Output the [X, Y] coordinate of the center of the cell containing the given text.  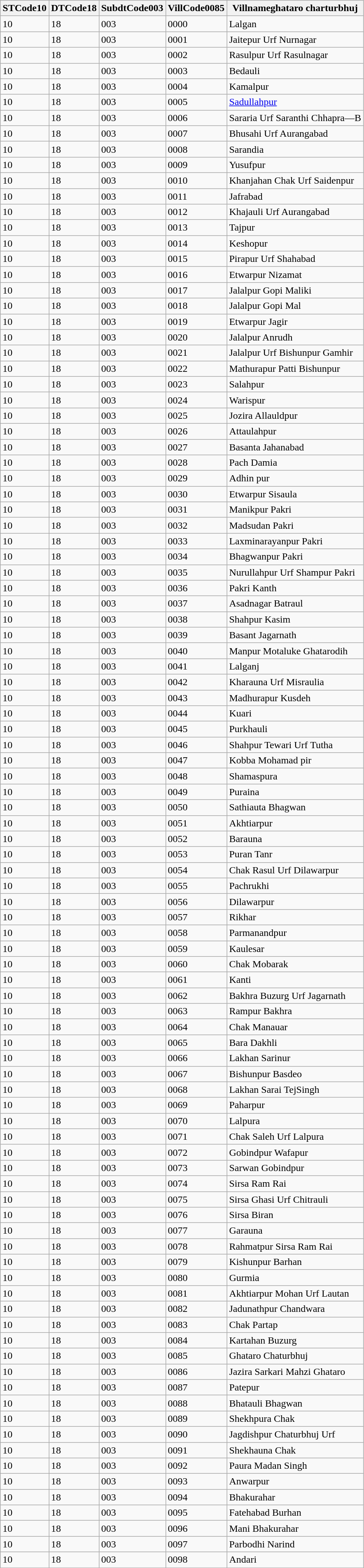
DTCode18 [74, 8]
Khajauli Urf Aurangabad [295, 212]
Shekhpura Chak [295, 1419]
Jalalpur Urf Bishunpur Gamhir [295, 353]
Mathurapur Patti Bishunpur [295, 369]
0085 [196, 1356]
Lakhan Sarinur [295, 1058]
0015 [196, 259]
0075 [196, 1199]
0031 [196, 510]
Barauna [295, 839]
Pakri Kanth [295, 588]
Akhtiarpur [295, 823]
0070 [196, 1121]
Fatehabad Burhan [295, 1513]
Lalpura [295, 1121]
Sararia Urf Saranthi Chhapra—B [295, 118]
0064 [196, 1027]
0033 [196, 541]
0072 [196, 1152]
Jaitepur Urf Nurnagar [295, 40]
Kishunpur Barhan [295, 1262]
0044 [196, 714]
0055 [196, 886]
0029 [196, 478]
0058 [196, 933]
Lalganj [295, 666]
Mani Bhakurahar [295, 1528]
0013 [196, 228]
Jagdishpur Chaturbhuj Urf [295, 1434]
Shahpur Kasim [295, 619]
0057 [196, 917]
0067 [196, 1074]
Lakhan Sarai TejSingh [295, 1090]
0030 [196, 494]
0087 [196, 1387]
Shamaspura [295, 776]
Paura Madan Singh [295, 1466]
Kuari [295, 714]
0088 [196, 1403]
Patepur [295, 1387]
0071 [196, 1136]
0024 [196, 400]
Etwarpur Jagir [295, 322]
0074 [196, 1183]
0039 [196, 635]
Basanta Jahanabad [295, 447]
0040 [196, 651]
0089 [196, 1419]
0016 [196, 275]
Rikhar [295, 917]
Shahpur Tewari Urf Tutha [295, 745]
0002 [196, 55]
0025 [196, 415]
Salahpur [295, 384]
0051 [196, 823]
Paharpur [295, 1105]
Chak Mobarak [295, 964]
0001 [196, 40]
0048 [196, 776]
Bishunpur Basdeo [295, 1074]
Jafrabad [295, 196]
Yusufpur [295, 165]
Parmanandpur [295, 933]
SubdtCode003 [132, 8]
Kharauna Urf Misraulia [295, 682]
Sathiauta Bhagwan [295, 807]
Pachrukhi [295, 886]
STCode10 [25, 8]
0093 [196, 1482]
Akhtiarpur Mohan Urf Lautan [295, 1293]
VillCode0085 [196, 8]
Adhin pur [295, 478]
Keshopur [295, 243]
Jalalpur Gopi Maliki [295, 290]
Pirapur Urf Shahabad [295, 259]
0062 [196, 996]
0007 [196, 133]
0073 [196, 1168]
Villnameghataro charturbhuj [295, 8]
Rampur Bakhra [295, 1011]
0069 [196, 1105]
Etwarpur Nizamat [295, 275]
0084 [196, 1340]
0091 [196, 1450]
0037 [196, 604]
0083 [196, 1325]
0005 [196, 102]
Anwarpur [295, 1482]
Jazira Sarkari Mahzi Ghataro [295, 1372]
0034 [196, 557]
0014 [196, 243]
Sirsa Biran [295, 1215]
0022 [196, 369]
Basant Jagarnath [295, 635]
Chak Saleh Urf Lalpura [295, 1136]
Laxminarayanpur Pakri [295, 541]
0079 [196, 1262]
Kaulesar [295, 948]
Manpur Motaluke Ghatarodih [295, 651]
Andari [295, 1560]
Gurmia [295, 1278]
Bara Dakhli [295, 1043]
Gobindpur Wafapur [295, 1152]
Bhatauli Bhagwan [295, 1403]
0011 [196, 196]
0019 [196, 322]
Nurullahpur Urf Shampur Pakri [295, 572]
0045 [196, 729]
0028 [196, 463]
Chak Partap [295, 1325]
Chak Manauar [295, 1027]
0061 [196, 980]
Jalalpur Anrudh [295, 337]
Puraina [295, 792]
Kobba Mohamad pir [295, 761]
Jalalpur Gopi Mal [295, 306]
0035 [196, 572]
Pach Damia [295, 463]
Jadunathpur Chandwara [295, 1309]
0012 [196, 212]
Kartahan Buzurg [295, 1340]
0094 [196, 1497]
0098 [196, 1560]
0076 [196, 1215]
0000 [196, 24]
0017 [196, 290]
0008 [196, 149]
0053 [196, 854]
0004 [196, 86]
Etwarpur Sisaula [295, 494]
0038 [196, 619]
0049 [196, 792]
Bhusahi Urf Aurangabad [295, 133]
0060 [196, 964]
0090 [196, 1434]
0003 [196, 71]
0041 [196, 666]
0052 [196, 839]
Shekhauna Chak [295, 1450]
0097 [196, 1544]
Bhagwanpur Pakri [295, 557]
0080 [196, 1278]
Jozira Allauldpur [295, 415]
Lalgan [295, 24]
Puran Tanr [295, 854]
Sarwan Gobindpur [295, 1168]
Tajpur [295, 228]
Garauna [295, 1231]
Sarandia [295, 149]
Dilawarpur [295, 901]
0042 [196, 682]
Chak Rasul Urf Dilawarpur [295, 870]
0063 [196, 1011]
0059 [196, 948]
0068 [196, 1090]
0006 [196, 118]
0032 [196, 525]
Madsudan Pakri [295, 525]
0021 [196, 353]
0036 [196, 588]
Ghataro Chaturbhuj [295, 1356]
0047 [196, 761]
0096 [196, 1528]
0077 [196, 1231]
0095 [196, 1513]
Kanti [295, 980]
0086 [196, 1372]
0018 [196, 306]
Bhakurahar [295, 1497]
0027 [196, 447]
Sadullahpur [295, 102]
Rasulpur Urf Rasulnagar [295, 55]
0043 [196, 698]
0023 [196, 384]
Kamalpur [295, 86]
0065 [196, 1043]
0026 [196, 431]
Khanjahan Chak Urf Saidenpur [295, 180]
Rahmatpur Sirsa Ram Rai [295, 1246]
Attaulahpur [295, 431]
0054 [196, 870]
Purkhauli [295, 729]
0078 [196, 1246]
Asadnagar Batraul [295, 604]
0009 [196, 165]
Bedauli [295, 71]
Warispur [295, 400]
Bakhra Buzurg Urf Jagarnath [295, 996]
0010 [196, 180]
0066 [196, 1058]
Madhurapur Kusdeh [295, 698]
Sirsa Ram Rai [295, 1183]
0050 [196, 807]
0020 [196, 337]
0082 [196, 1309]
0056 [196, 901]
0046 [196, 745]
Parbodhi Narind [295, 1544]
0092 [196, 1466]
Sirsa Ghasi Urf Chitrauli [295, 1199]
0081 [196, 1293]
Manikpur Pakri [295, 510]
